Scan for the cell matching the given text and deliver its [x, y] coordinate at center. 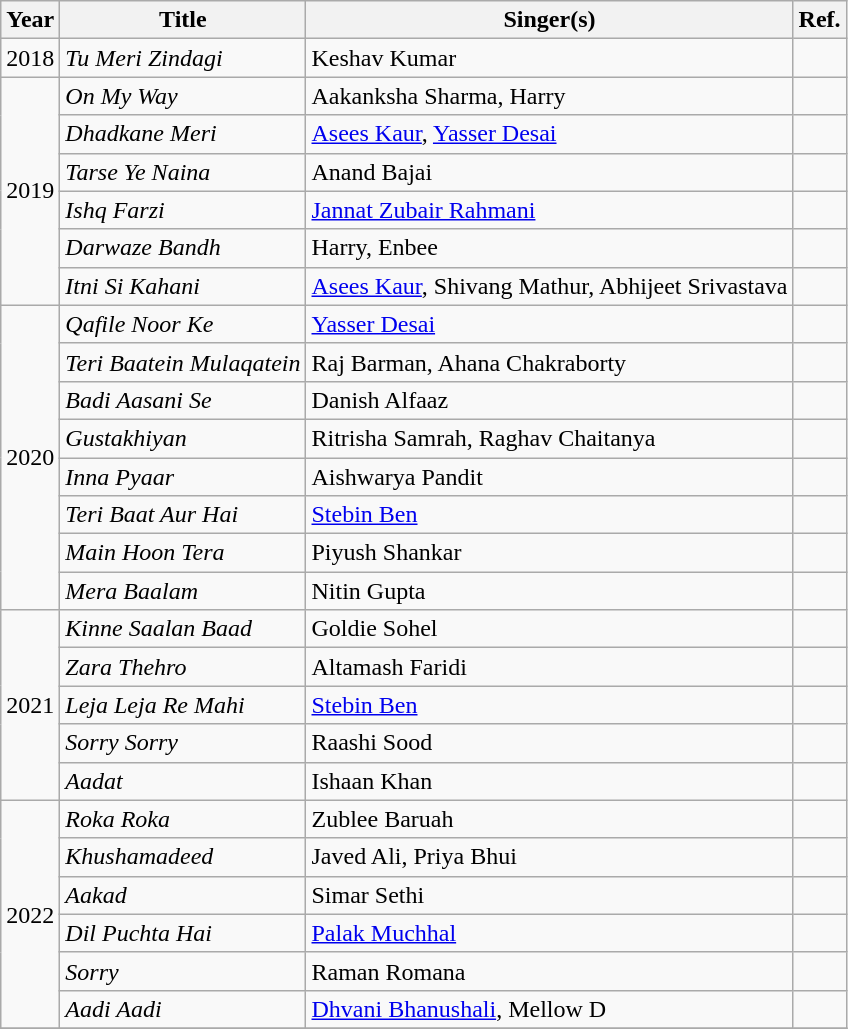
Ritrisha Samrah, Raghav Chaitanya [550, 438]
Ishq Farzi [183, 210]
Badi Aasani Se [183, 400]
2020 [30, 457]
Ishaan Khan [550, 781]
Tarse Ye Naina [183, 172]
Anand Bajai [550, 172]
Goldie Sohel [550, 629]
Main Hoon Tera [183, 553]
2021 [30, 705]
Dhadkane Meri [183, 134]
Zublee Baruah [550, 819]
Javed Ali, Priya Bhui [550, 857]
Asees Kaur, Shivang Mathur, Abhijeet Srivastava [550, 286]
Danish Alfaaz [550, 400]
Roka Roka [183, 819]
Yasser Desai [550, 324]
Dil Puchta Hai [183, 933]
Sorry Sorry [183, 743]
Palak Muchhal [550, 933]
Singer(s) [550, 20]
Qafile Noor Ke [183, 324]
2018 [30, 58]
Aakanksha Sharma, Harry [550, 96]
Raashi Sood [550, 743]
Sorry [183, 971]
Aadi Aadi [183, 1009]
Kinne Saalan Baad [183, 629]
Dhvani Bhanushali, Mellow D [550, 1009]
On My Way [183, 96]
Nitin Gupta [550, 591]
Inna Pyaar [183, 477]
Mera Baalam [183, 591]
Teri Baatein Mulaqatein [183, 362]
Itni Si Kahani [183, 286]
Asees Kaur, Yasser Desai [550, 134]
Zara Thehro [183, 667]
Khushamadeed [183, 857]
Jannat Zubair Rahmani [550, 210]
Gustakhiyan [183, 438]
2022 [30, 914]
Year [30, 20]
Simar Sethi [550, 895]
Darwaze Bandh [183, 248]
Tu Meri Zindagi [183, 58]
Raman Romana [550, 971]
Raj Barman, Ahana Chakraborty [550, 362]
Aishwarya Pandit [550, 477]
Piyush Shankar [550, 553]
Ref. [820, 20]
Leja Leja Re Mahi [183, 705]
Teri Baat Aur Hai [183, 515]
Aakad [183, 895]
Aadat [183, 781]
Altamash Faridi [550, 667]
Title [183, 20]
Keshav Kumar [550, 58]
2019 [30, 191]
Harry, Enbee [550, 248]
